From the cell containing the given text, extract its center point as [x, y] coordinate. 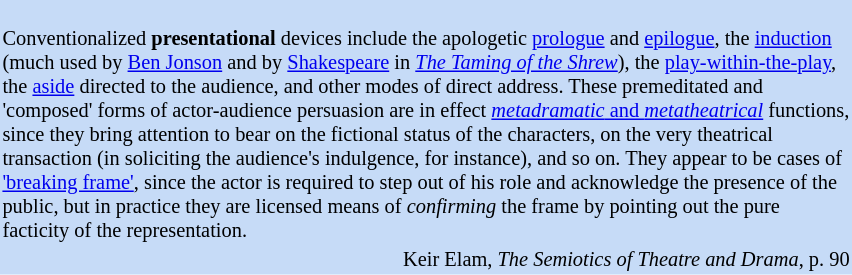
Keir Elam, The Semiotics of Theatre and Drama, p. 90 [426, 260]
